From the cell containing the given text, extract its center point as [X, Y] coordinate. 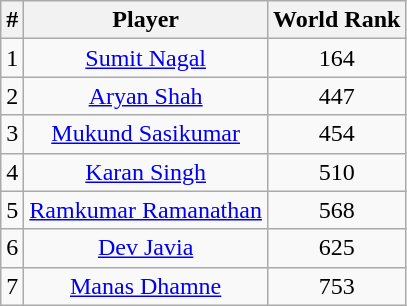
Sumit Nagal [146, 58]
5 [12, 210]
Karan Singh [146, 172]
447 [336, 96]
164 [336, 58]
4 [12, 172]
1 [12, 58]
568 [336, 210]
753 [336, 286]
World Rank [336, 20]
7 [12, 286]
Aryan Shah [146, 96]
Player [146, 20]
# [12, 20]
454 [336, 134]
Manas Dhamne [146, 286]
Ramkumar Ramanathan [146, 210]
510 [336, 172]
3 [12, 134]
625 [336, 248]
Mukund Sasikumar [146, 134]
Dev Javia [146, 248]
2 [12, 96]
6 [12, 248]
